Provide the [X, Y] coordinate of the cell's center where the given text is located.  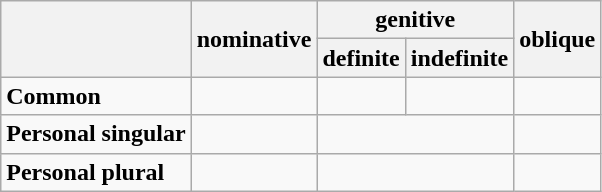
indefinite [459, 58]
oblique [558, 39]
Personal plural [96, 172]
definite [361, 58]
Common [96, 96]
Personal singular [96, 134]
nominative [254, 39]
genitive [416, 20]
